Provide the [x, y] coordinate of the cell's center where the given text is located.  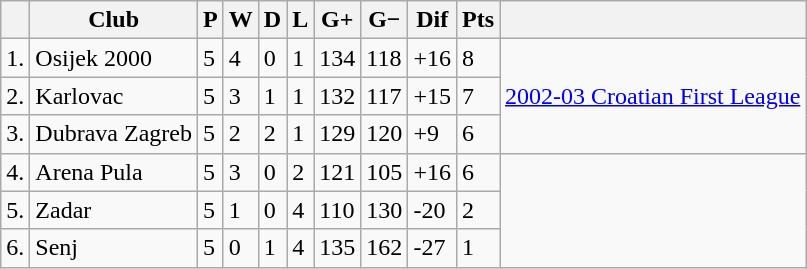
Arena Pula [114, 172]
121 [338, 172]
Osijek 2000 [114, 58]
G+ [338, 20]
6. [16, 248]
L [300, 20]
2002-03 Croatian First League [653, 96]
-20 [432, 210]
Club [114, 20]
120 [384, 134]
130 [384, 210]
110 [338, 210]
129 [338, 134]
Dif [432, 20]
Dubrava Zagreb [114, 134]
W [240, 20]
+15 [432, 96]
Karlovac [114, 96]
2. [16, 96]
G− [384, 20]
+9 [432, 134]
134 [338, 58]
7 [478, 96]
132 [338, 96]
Pts [478, 20]
1. [16, 58]
8 [478, 58]
117 [384, 96]
Zadar [114, 210]
5. [16, 210]
Senj [114, 248]
3. [16, 134]
P [210, 20]
4. [16, 172]
-27 [432, 248]
105 [384, 172]
118 [384, 58]
162 [384, 248]
135 [338, 248]
D [272, 20]
